Identify which cell holds the provided text, then report its [X, Y] central coordinate. 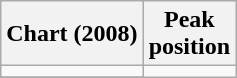
Peakposition [189, 34]
Chart (2008) [72, 34]
